Extract the (X, Y) coordinate from the center of the cell holding the provided text.  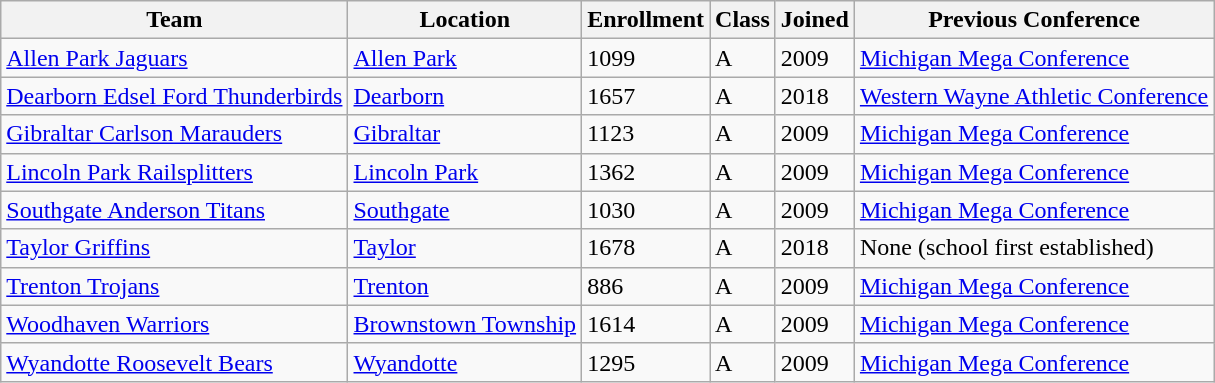
Lincoln Park Railsplitters (174, 172)
Team (174, 20)
Previous Conference (1034, 20)
1099 (646, 58)
Southgate (465, 210)
Wyandotte (465, 362)
1657 (646, 96)
Joined (814, 20)
Dearborn Edsel Ford Thunderbirds (174, 96)
Class (743, 20)
Allen Park Jaguars (174, 58)
Lincoln Park (465, 172)
Gibraltar Carlson Marauders (174, 134)
Trenton Trojans (174, 286)
Taylor (465, 248)
Brownstown Township (465, 324)
Dearborn (465, 96)
1123 (646, 134)
Western Wayne Athletic Conference (1034, 96)
886 (646, 286)
1295 (646, 362)
1614 (646, 324)
Wyandotte Roosevelt Bears (174, 362)
Gibraltar (465, 134)
1678 (646, 248)
1030 (646, 210)
Trenton (465, 286)
Woodhaven Warriors (174, 324)
Enrollment (646, 20)
Allen Park (465, 58)
Southgate Anderson Titans (174, 210)
Location (465, 20)
1362 (646, 172)
Taylor Griffins (174, 248)
None (school first established) (1034, 248)
